From the cell containing the given text, extract its center point as [X, Y] coordinate. 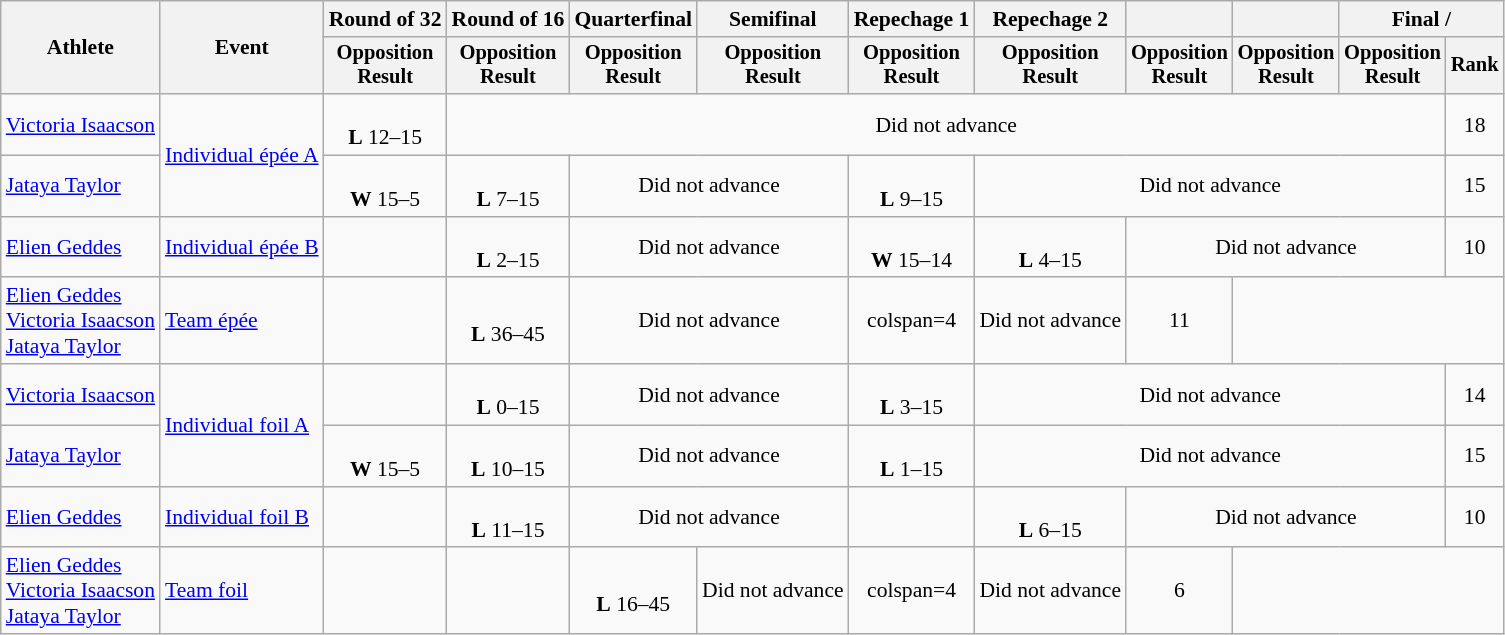
L 7–15 [508, 186]
L 16–45 [633, 592]
6 [1180, 592]
Quarterfinal [633, 19]
Repechage 2 [1050, 19]
L 6–15 [1050, 518]
Team foil [242, 592]
L 4–15 [1050, 248]
L 12–15 [386, 124]
L 11–15 [508, 518]
Semifinal [773, 19]
Athlete [80, 48]
Round of 32 [386, 19]
Round of 16 [508, 19]
Final / [1421, 19]
L 10–15 [508, 456]
11 [1180, 322]
L 36–45 [508, 322]
Event [242, 48]
Individual foil B [242, 518]
Individual épée B [242, 248]
Team épée [242, 322]
Repechage 1 [912, 19]
L 9–15 [912, 186]
W 15–14 [912, 248]
L 3–15 [912, 394]
14 [1475, 394]
L 2–15 [508, 248]
Individual foil A [242, 425]
Individual épée A [242, 155]
18 [1475, 124]
L 1–15 [912, 456]
L 0–15 [508, 394]
Rank [1475, 66]
